Return [X, Y] of the center of cell containing provided text 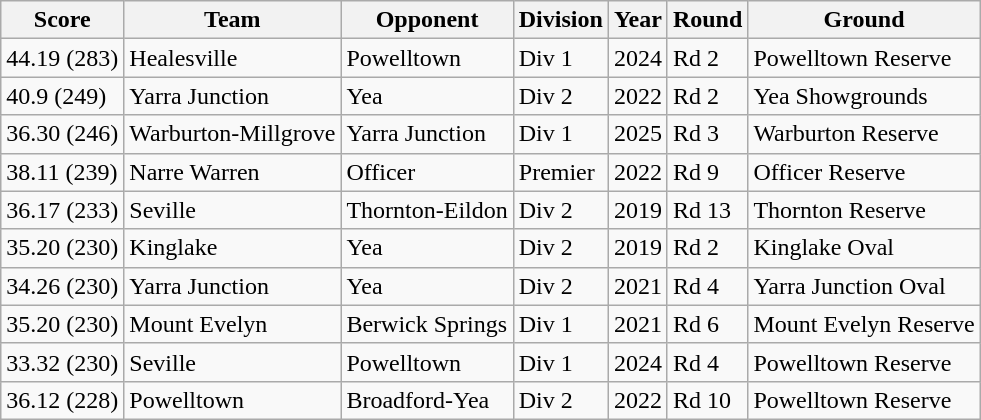
Rd 10 [707, 400]
Yea Showgrounds [864, 96]
Rd 9 [707, 172]
Mount Evelyn [232, 324]
33.32 (230) [62, 362]
Premier [560, 172]
Ground [864, 20]
Score [62, 20]
Rd 6 [707, 324]
34.26 (230) [62, 286]
Berwick Springs [427, 324]
Mount Evelyn Reserve [864, 324]
Thornton Reserve [864, 210]
Yarra Junction Oval [864, 286]
Kinglake Oval [864, 248]
Thornton-Eildon [427, 210]
36.17 (233) [62, 210]
Broadford-Yea [427, 400]
Healesville [232, 58]
Division [560, 20]
Year [638, 20]
Kinglake [232, 248]
Rd 13 [707, 210]
38.11 (239) [62, 172]
Warburton Reserve [864, 134]
36.30 (246) [62, 134]
40.9 (249) [62, 96]
Officer [427, 172]
Warburton-Millgrove [232, 134]
Round [707, 20]
Narre Warren [232, 172]
44.19 (283) [62, 58]
36.12 (228) [62, 400]
Opponent [427, 20]
Rd 3 [707, 134]
Officer Reserve [864, 172]
2025 [638, 134]
Team [232, 20]
